Locate the cell with the specified text and output its [X, Y] center coordinate. 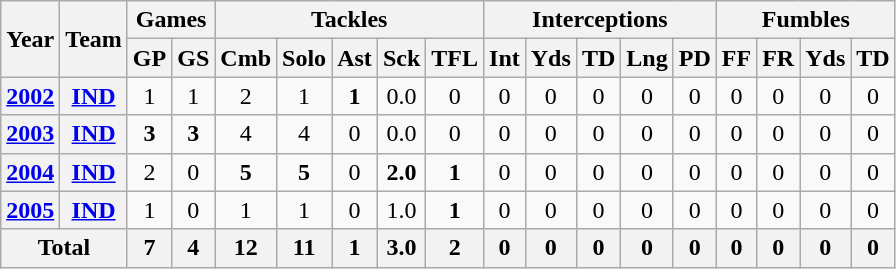
Games [170, 20]
1.0 [401, 210]
Year [30, 39]
Tackles [350, 20]
FF [736, 58]
Team [94, 39]
Solo [304, 58]
Interceptions [600, 20]
Fumbles [806, 20]
GP [149, 58]
12 [246, 248]
Total [64, 248]
GS [194, 58]
3.0 [401, 248]
2003 [30, 134]
FR [778, 58]
7 [149, 248]
Lng [647, 58]
Sck [401, 58]
2002 [30, 96]
11 [304, 248]
2005 [30, 210]
2004 [30, 172]
PD [694, 58]
2.0 [401, 172]
Int [505, 58]
Cmb [246, 58]
Ast [355, 58]
TFL [455, 58]
